Provide the (x, y) coordinate of the cell's center where the given text is located.  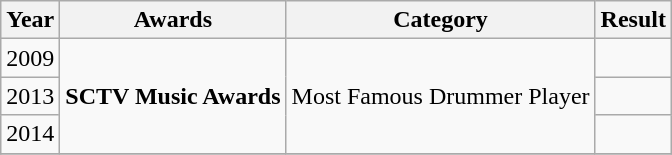
Most Famous Drummer Player (440, 96)
Awards (173, 20)
SCTV Music Awards (173, 96)
Year (30, 20)
2013 (30, 96)
Result (633, 20)
Category (440, 20)
2009 (30, 58)
2014 (30, 134)
